Scan for the cell matching the given text and deliver its (x, y) coordinate at center. 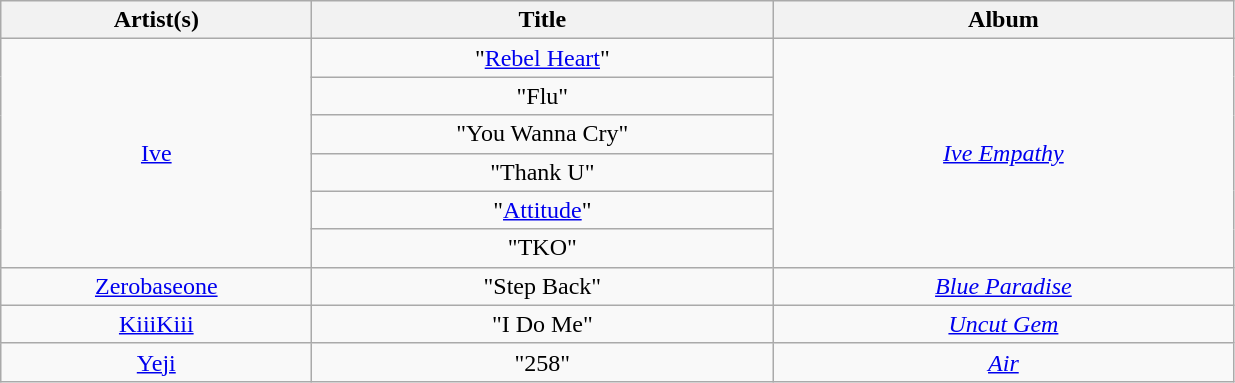
"I Do Me" (542, 324)
Uncut Gem (1004, 324)
"Step Back" (542, 286)
"Rebel Heart" (542, 58)
Blue Paradise (1004, 286)
Air (1004, 362)
Ive (156, 153)
"You Wanna Cry" (542, 134)
"Attitude" (542, 210)
Yeji (156, 362)
Zerobaseone (156, 286)
"Flu" (542, 96)
KiiiKiii (156, 324)
"258" (542, 362)
Artist(s) (156, 20)
Album (1004, 20)
"Thank U" (542, 172)
Ive Empathy (1004, 153)
"TKO" (542, 248)
Title (542, 20)
